Extract the (X, Y) coordinate from the center of the cell holding the provided text.  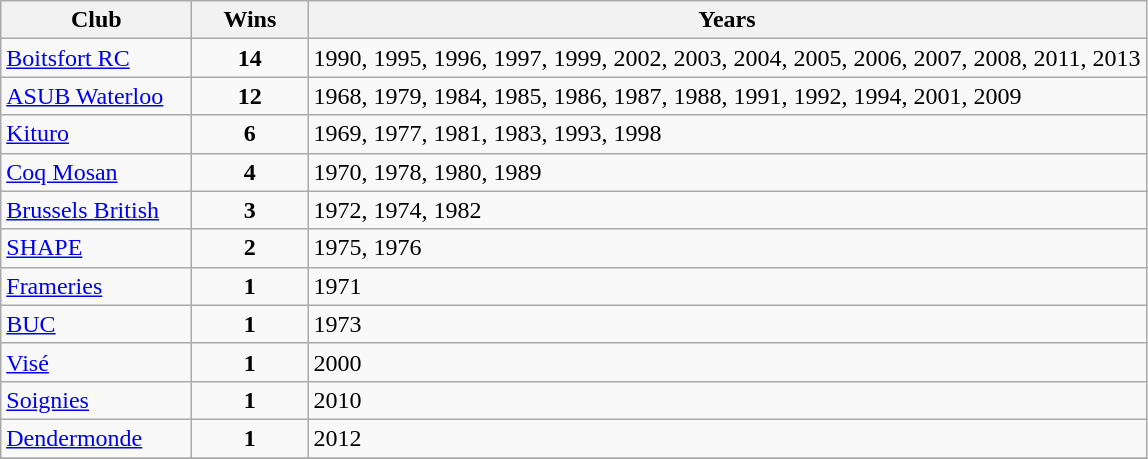
12 (250, 96)
1990, 1995, 1996, 1997, 1999, 2002, 2003, 2004, 2005, 2006, 2007, 2008, 2011, 2013 (727, 58)
1970, 1978, 1980, 1989 (727, 172)
Brussels British (96, 210)
Years (727, 20)
Coq Mosan (96, 172)
Visé (96, 362)
Dendermonde (96, 438)
SHAPE (96, 248)
2010 (727, 400)
14 (250, 58)
6 (250, 134)
1968, 1979, 1984, 1985, 1986, 1987, 1988, 1991, 1992, 1994, 2001, 2009 (727, 96)
Boitsfort RC (96, 58)
4 (250, 172)
Soignies (96, 400)
3 (250, 210)
2012 (727, 438)
1975, 1976 (727, 248)
1971 (727, 286)
Frameries (96, 286)
Club (96, 20)
1972, 1974, 1982 (727, 210)
1973 (727, 324)
Wins (250, 20)
ASUB Waterloo (96, 96)
Kituro (96, 134)
BUC (96, 324)
2 (250, 248)
2000 (727, 362)
1969, 1977, 1981, 1983, 1993, 1998 (727, 134)
